Find where the given text appears and provide that cell's center as [X, Y] coordinate. 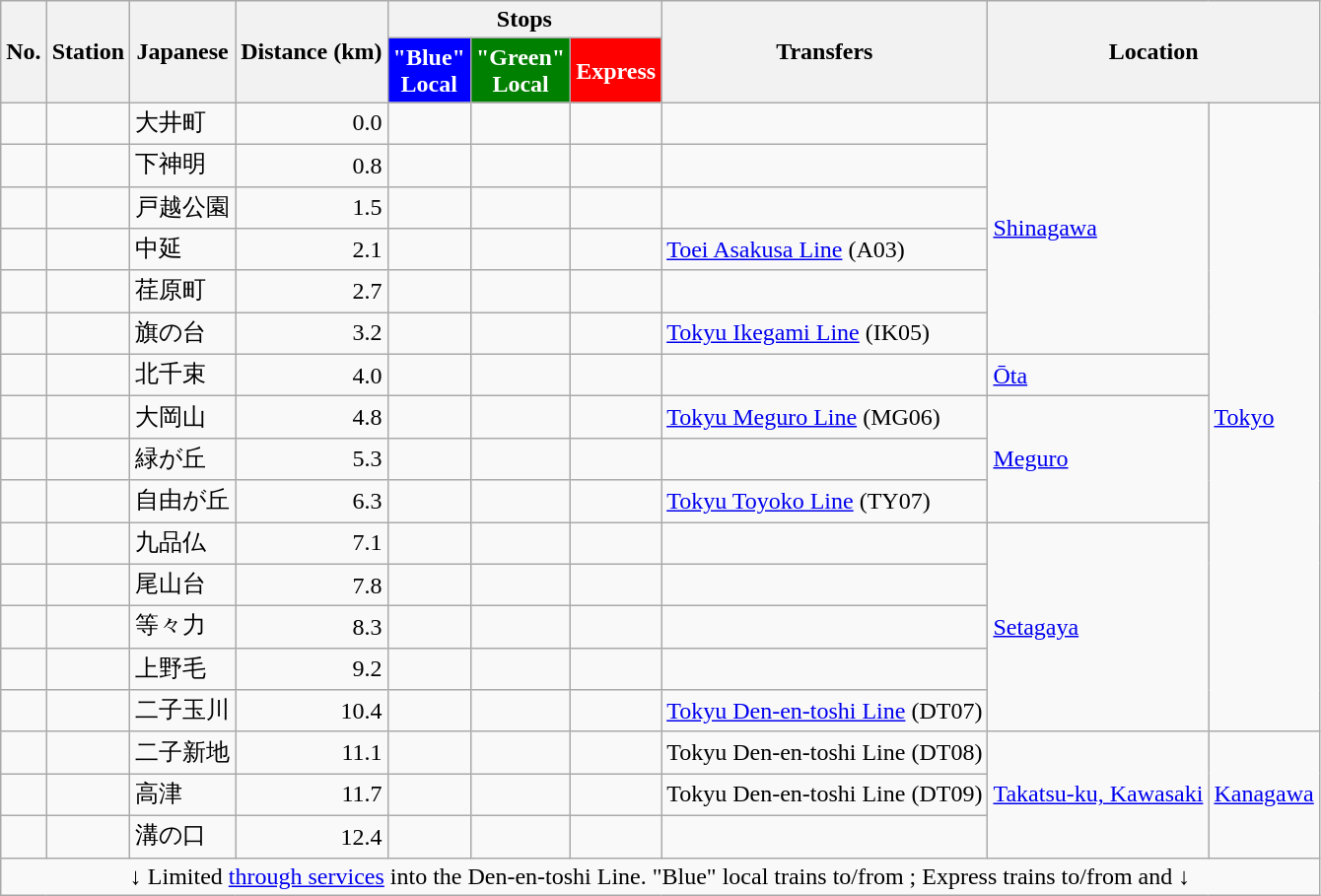
荏原町 [183, 292]
7.1 [312, 544]
2.7 [312, 292]
2.1 [312, 250]
Express [616, 71]
3.2 [312, 333]
九品仏 [183, 544]
高津 [183, 794]
二子玉川 [183, 712]
4.8 [312, 418]
0.8 [312, 166]
Station [88, 51]
二子新地 [183, 753]
Ōta [1098, 375]
Kanagawa [1264, 794]
旗の台 [183, 333]
4.0 [312, 375]
中延 [183, 250]
Tokyu Toyoko Line (TY07) [824, 501]
大岡山 [183, 418]
Japanese [183, 51]
Toei Asakusa Line (A03) [824, 250]
Setagaya [1098, 627]
"Blue"Local [429, 71]
Distance (km) [312, 51]
Location [1153, 51]
12.4 [312, 836]
7.8 [312, 586]
Tokyu Ikegami Line (IK05) [824, 333]
等々力 [183, 627]
No. [24, 51]
Tokyu Meguro Line (MG06) [824, 418]
Takatsu-ku, Kawasaki [1098, 794]
6.3 [312, 501]
尾山台 [183, 586]
0.0 [312, 124]
5.3 [312, 459]
Shinagawa [1098, 229]
上野毛 [183, 668]
北千束 [183, 375]
9.2 [312, 668]
Meguro [1098, 459]
Stops [524, 20]
10.4 [312, 712]
Tokyo [1264, 417]
Tokyu Den-en-toshi Line (DT09) [824, 794]
8.3 [312, 627]
溝の口 [183, 836]
戸越公園 [183, 207]
下神明 [183, 166]
11.1 [312, 753]
Tokyu Den-en-toshi Line (DT07) [824, 712]
1.5 [312, 207]
↓ Limited through services into the Den-en-toshi Line. "Blue" local trains to/from ; Express trains to/from and ↓ [660, 876]
自由が丘 [183, 501]
Transfers [824, 51]
緑が丘 [183, 459]
11.7 [312, 794]
大井町 [183, 124]
Tokyu Den-en-toshi Line (DT08) [824, 753]
"Green"Local [521, 71]
